Search for the cell housing the specified text and yield its [X, Y] center coordinate. 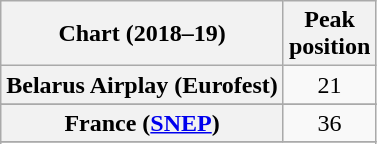
France (SNEP) [142, 123]
36 [329, 123]
Chart (2018–19) [142, 34]
21 [329, 85]
Peakposition [329, 34]
Belarus Airplay (Eurofest) [142, 85]
